Determine the (X, Y) coordinate at the center of the cell enclosing the given text.  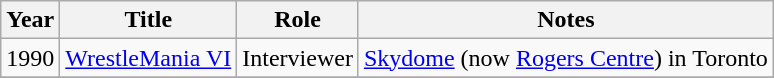
Title (148, 20)
WrestleMania VI (148, 58)
1990 (30, 58)
Year (30, 20)
Interviewer (298, 58)
Skydome (now Rogers Centre) in Toronto (566, 58)
Role (298, 20)
Notes (566, 20)
